Locate the cell with the specified text and output its (X, Y) center coordinate. 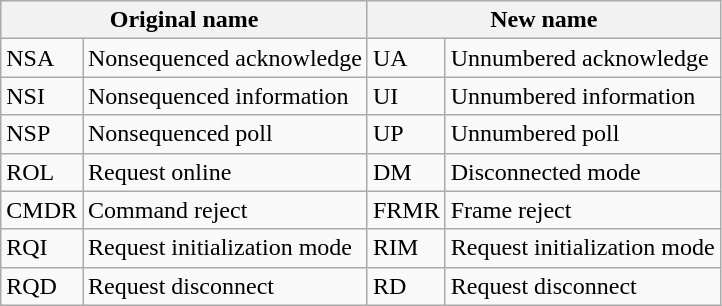
RQI (42, 248)
Nonsequenced information (224, 96)
Unnumbered poll (582, 134)
UP (406, 134)
RQD (42, 286)
NSI (42, 96)
Unnumbered acknowledge (582, 58)
Unnumbered information (582, 96)
Command reject (224, 210)
Nonsequenced acknowledge (224, 58)
UA (406, 58)
NSA (42, 58)
RIM (406, 248)
Request online (224, 172)
Frame reject (582, 210)
NSP (42, 134)
New name (544, 20)
FRMR (406, 210)
Original name (184, 20)
UI (406, 96)
Disconnected mode (582, 172)
ROL (42, 172)
RD (406, 286)
DM (406, 172)
CMDR (42, 210)
Nonsequenced poll (224, 134)
